Capture the cell that displays the provided text and extract its (x, y) central coordinate. 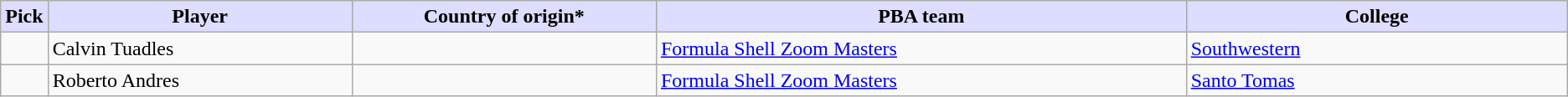
Calvin Tuadles (199, 48)
Roberto Andres (199, 80)
Country of origin* (504, 17)
Santo Tomas (1377, 80)
Player (199, 17)
PBA team (921, 17)
Southwestern (1377, 48)
Pick (24, 17)
College (1377, 17)
